Capture the cell that displays the provided text and extract its [x, y] central coordinate. 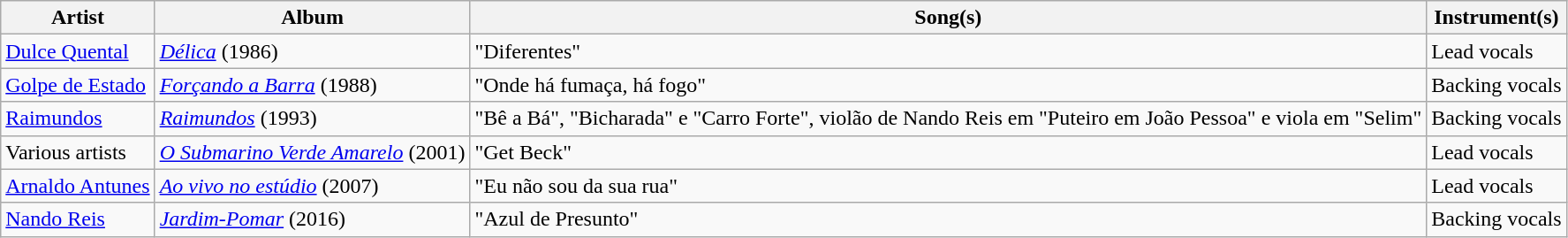
"Azul de Presunto" [949, 219]
Raimundos [78, 119]
Nando Reis [78, 219]
"Diferentes" [949, 51]
Album [313, 18]
Jardim-Pomar (2016) [313, 219]
Artist [78, 18]
"Onde há fumaça, há fogo" [949, 85]
"Get Beck" [949, 152]
Délica (1986) [313, 51]
Song(s) [949, 18]
"Bê a Bá", "Bicharada" e "Carro Forte", violão de Nando Reis em "Puteiro em João Pessoa" e viola em "Selim" [949, 119]
O Submarino Verde Amarelo (2001) [313, 152]
Ao vivo no estúdio (2007) [313, 186]
Golpe de Estado [78, 85]
Raimundos (1993) [313, 119]
Forçando a Barra (1988) [313, 85]
Arnaldo Antunes [78, 186]
Instrument(s) [1496, 18]
"Eu não sou da sua rua" [949, 186]
Dulce Quental [78, 51]
Various artists [78, 152]
